Output the [X, Y] coordinate of the center of the cell containing the given text.  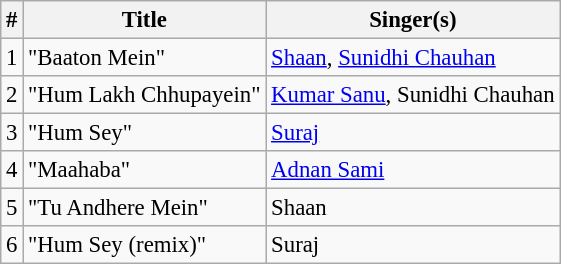
Adnan Sami [413, 170]
"Hum Sey" [144, 133]
Shaan [413, 208]
Singer(s) [413, 20]
"Maahaba" [144, 170]
1 [12, 58]
"Hum Lakh Chhupayein" [144, 95]
6 [12, 245]
Title [144, 20]
5 [12, 208]
2 [12, 95]
# [12, 20]
"Hum Sey (remix)" [144, 245]
3 [12, 133]
4 [12, 170]
"Tu Andhere Mein" [144, 208]
"Baaton Mein" [144, 58]
Shaan, Sunidhi Chauhan [413, 58]
Kumar Sanu, Sunidhi Chauhan [413, 95]
